Provide the (x, y) coordinate of the cell's center where the given text is located.  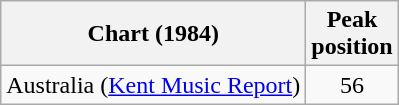
Australia (Kent Music Report) (154, 85)
Peakposition (352, 34)
56 (352, 85)
Chart (1984) (154, 34)
